Provide the (x, y) coordinate of the cell's center where the given text is located.  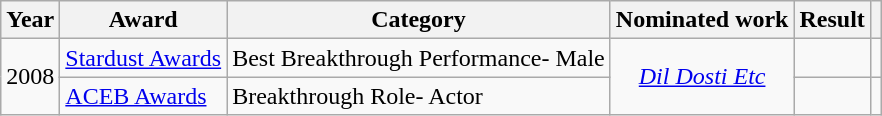
Year (30, 20)
Award (144, 20)
Nominated work (702, 20)
Breakthrough Role- Actor (419, 96)
ACEB Awards (144, 96)
Best Breakthrough Performance- Male (419, 58)
2008 (30, 77)
Result (832, 20)
Category (419, 20)
Stardust Awards (144, 58)
Dil Dosti Etc (702, 77)
